Find where the given text appears and provide that cell's center as [X, Y] coordinate. 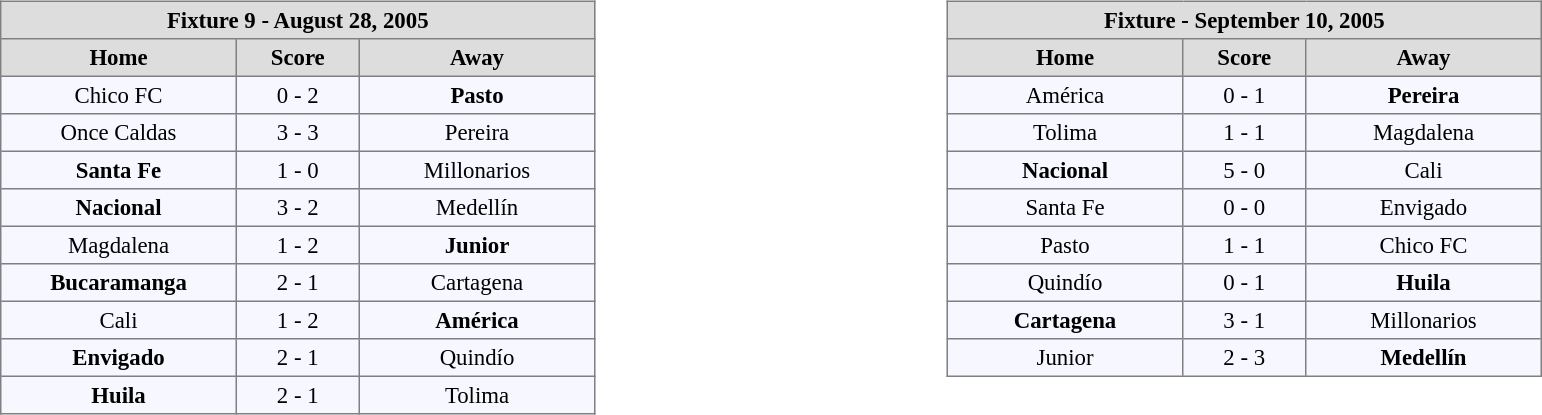
Fixture 9 - August 28, 2005 [298, 20]
3 - 3 [298, 133]
0 - 2 [298, 95]
3 - 1 [1244, 320]
1 - 0 [298, 170]
Once Caldas [119, 133]
Fixture - September 10, 2005 [1244, 20]
2 - 3 [1244, 358]
3 - 2 [298, 208]
5 - 0 [1244, 170]
0 - 0 [1244, 208]
Bucaramanga [119, 283]
